Return [X, Y] of the center of cell containing provided text 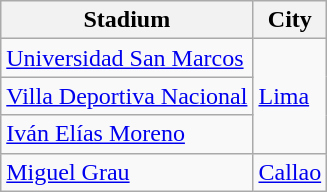
Iván Elías Moreno [127, 134]
Universidad San Marcos [127, 58]
City [290, 20]
Miguel Grau [127, 172]
Callao [290, 172]
Villa Deportiva Nacional [127, 96]
Stadium [127, 20]
Lima [290, 96]
